For the text-containing cell, return its midpoint in [X, Y] coordinate format. 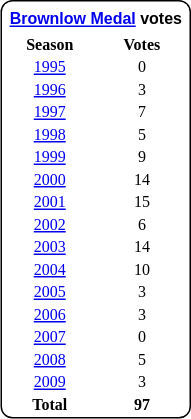
Total [50, 404]
6 [142, 224]
1999 [50, 157]
1995 [50, 67]
97 [142, 404]
1997 [50, 112]
15 [142, 202]
1998 [50, 134]
2002 [50, 224]
Votes [142, 44]
9 [142, 157]
2001 [50, 202]
1996 [50, 90]
10 [142, 270]
7 [142, 112]
Season [50, 44]
Brownlow Medal votes [96, 18]
2007 [50, 337]
2000 [50, 180]
2004 [50, 270]
2005 [50, 292]
2009 [50, 382]
2008 [50, 360]
2003 [50, 247]
2006 [50, 314]
